Scan for the cell matching the given text and deliver its [X, Y] coordinate at center. 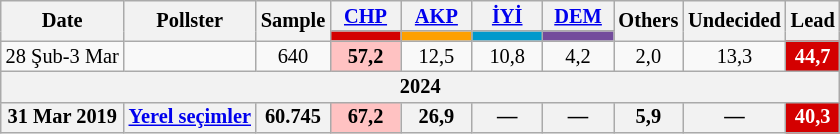
640 [293, 56]
CHP [366, 16]
Lead [813, 20]
İYİ [508, 16]
2,0 [649, 56]
Sample [293, 20]
12,5 [436, 56]
13,3 [734, 56]
2024 [420, 86]
Date [62, 20]
44,7 [813, 56]
5,9 [649, 118]
40,3 [813, 118]
28 Şub-3 Mar [62, 56]
26,9 [436, 118]
Pollster [190, 20]
Yerel seçimler [190, 118]
60.745 [293, 118]
10,8 [508, 56]
Others [649, 20]
57,2 [366, 56]
Undecided [734, 20]
4,2 [578, 56]
AKP [436, 16]
DEM [578, 16]
67,2 [366, 118]
31 Mar 2019 [62, 118]
